For the text-containing cell, return its midpoint in [x, y] coordinate format. 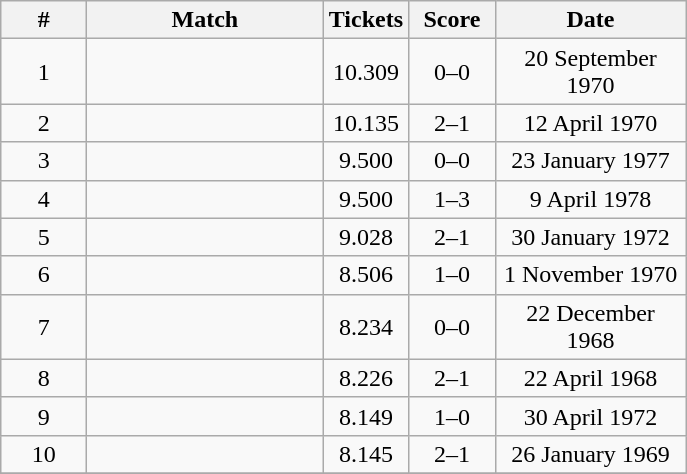
8.149 [366, 416]
9.028 [366, 237]
1–3 [452, 199]
5 [44, 237]
Tickets [366, 20]
2 [44, 123]
6 [44, 275]
Score [452, 20]
22 December 1968 [590, 326]
12 April 1970 [590, 123]
23 January 1977 [590, 161]
1 [44, 72]
# [44, 20]
30 April 1972 [590, 416]
26 January 1969 [590, 454]
7 [44, 326]
8.506 [366, 275]
4 [44, 199]
10.309 [366, 72]
8 [44, 378]
3 [44, 161]
20 September 1970 [590, 72]
10 [44, 454]
8.234 [366, 326]
1 November 1970 [590, 275]
9 [44, 416]
Match [205, 20]
10.135 [366, 123]
Date [590, 20]
9 April 1978 [590, 199]
30 January 1972 [590, 237]
22 April 1968 [590, 378]
8.145 [366, 454]
8.226 [366, 378]
